Find where the given text appears and provide that cell's center as (X, Y) coordinate. 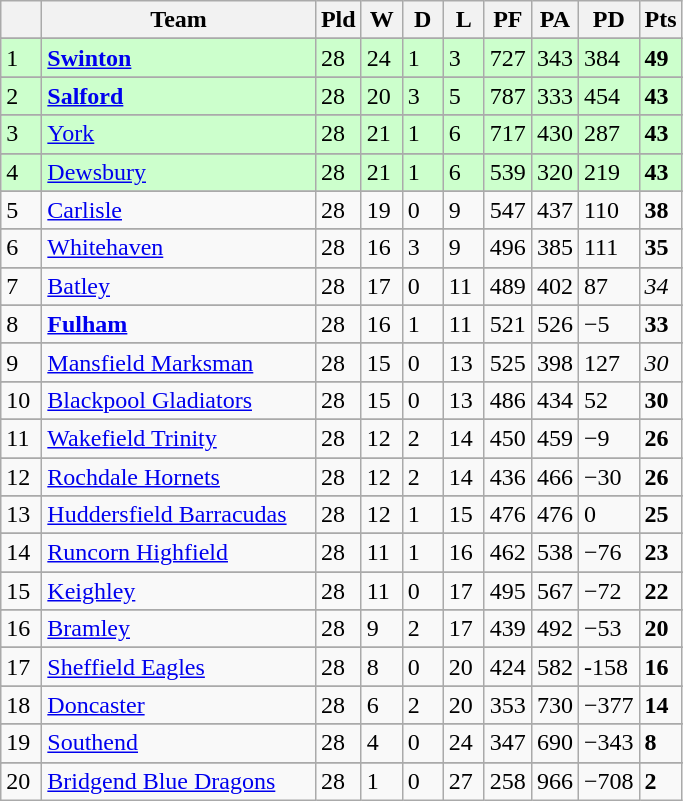
424 (508, 667)
Team (179, 20)
PA (554, 20)
690 (554, 743)
Carlisle (179, 210)
York (179, 134)
398 (554, 362)
Southend (179, 743)
402 (554, 286)
343 (554, 58)
Sheffield Eagles (179, 667)
539 (508, 172)
25 (660, 515)
436 (508, 477)
466 (554, 477)
49 (660, 58)
127 (608, 362)
727 (508, 58)
492 (554, 629)
459 (554, 438)
Keighley (179, 591)
-158 (608, 667)
Salford (179, 96)
525 (508, 362)
258 (508, 781)
38 (660, 210)
Fulham (179, 324)
22 (660, 591)
−377 (608, 705)
Rochdale Hornets (179, 477)
−9 (608, 438)
Mansfield Marksman (179, 362)
−343 (608, 743)
−30 (608, 477)
−5 (608, 324)
D (422, 20)
PD (608, 20)
−72 (608, 591)
Dewsbury (179, 172)
Wakefield Trinity (179, 438)
462 (508, 553)
439 (508, 629)
384 (608, 58)
526 (554, 324)
7 (22, 286)
W (382, 20)
434 (554, 400)
450 (508, 438)
Doncaster (179, 705)
320 (554, 172)
Batley (179, 286)
18 (22, 705)
495 (508, 591)
287 (608, 134)
489 (508, 286)
547 (508, 210)
567 (554, 591)
496 (508, 248)
333 (554, 96)
538 (554, 553)
−76 (608, 553)
87 (608, 286)
Bramley (179, 629)
110 (608, 210)
437 (554, 210)
717 (508, 134)
10 (22, 400)
486 (508, 400)
Swinton (179, 58)
−708 (608, 781)
Huddersfield Barracudas (179, 515)
730 (554, 705)
582 (554, 667)
111 (608, 248)
521 (508, 324)
PF (508, 20)
Pts (660, 20)
33 (660, 324)
430 (554, 134)
Blackpool Gladiators (179, 400)
787 (508, 96)
385 (554, 248)
219 (608, 172)
52 (608, 400)
Bridgend Blue Dragons (179, 781)
−53 (608, 629)
35 (660, 248)
Pld (338, 20)
353 (508, 705)
347 (508, 743)
34 (660, 286)
L (464, 20)
23 (660, 553)
27 (464, 781)
454 (608, 96)
Whitehaven (179, 248)
966 (554, 781)
Runcorn Highfield (179, 553)
